Determine the (x, y) coordinate at the center of the cell enclosing the given text.  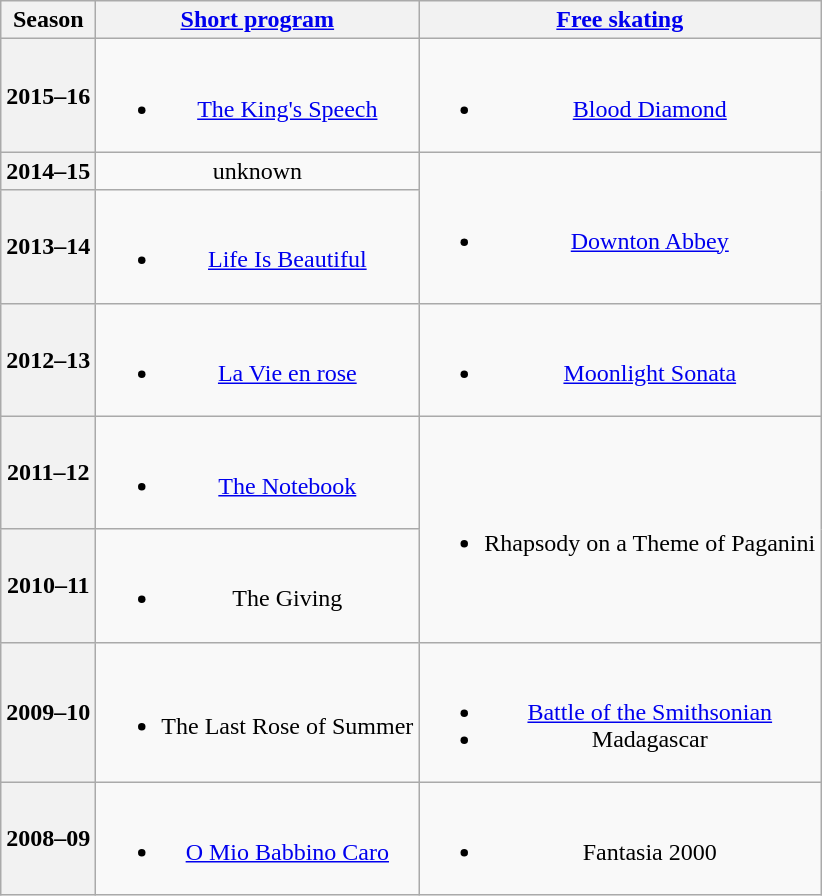
Free skating (620, 20)
The King's Speech (258, 96)
The Notebook (258, 472)
2008–09 (48, 838)
Battle of the Smithsonian Madagascar (620, 712)
2012–13 (48, 360)
The Last Rose of Summer (258, 712)
Downton Abbey (620, 228)
2009–10 (48, 712)
Life Is Beautiful (258, 246)
Season (48, 20)
2010–11 (48, 586)
Rhapsody on a Theme of Paganini (620, 529)
2011–12 (48, 472)
The Giving (258, 586)
Moonlight Sonata (620, 360)
Short program (258, 20)
2013–14 (48, 246)
O Mio Babbino Caro (258, 838)
Fantasia 2000 (620, 838)
unknown (258, 171)
La Vie en rose (258, 360)
2014–15 (48, 171)
Blood Diamond (620, 96)
2015–16 (48, 96)
